Find where the given text appears and provide that cell's center as [X, Y] coordinate. 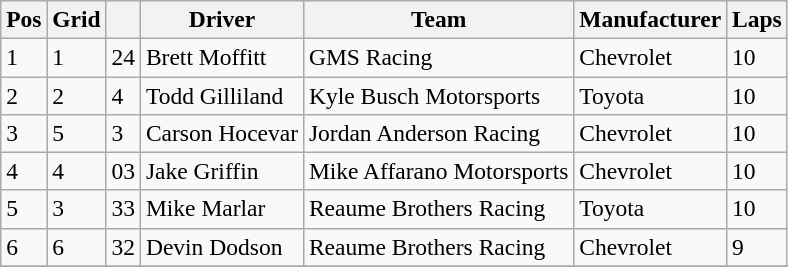
33 [123, 209]
Grid [76, 19]
Kyle Busch Motorsports [438, 95]
Manufacturer [650, 19]
24 [123, 57]
Driver [222, 19]
Carson Hocevar [222, 133]
Jordan Anderson Racing [438, 133]
Pos [24, 19]
Team [438, 19]
Jake Griffin [222, 171]
GMS Racing [438, 57]
03 [123, 171]
Brett Moffitt [222, 57]
Mike Affarano Motorsports [438, 171]
Devin Dodson [222, 247]
Mike Marlar [222, 209]
Laps [758, 19]
32 [123, 247]
Todd Gilliland [222, 95]
9 [758, 247]
